For the text-containing cell, return its midpoint in (X, Y) coordinate format. 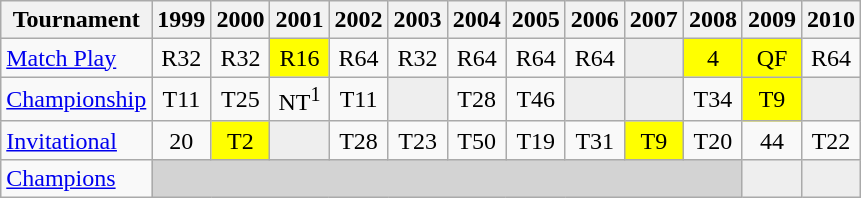
Champions (76, 178)
T20 (712, 140)
2010 (832, 20)
2002 (358, 20)
2006 (594, 20)
NT1 (300, 100)
44 (772, 140)
2009 (772, 20)
Match Play (76, 58)
2005 (536, 20)
1999 (182, 20)
QF (772, 58)
20 (182, 140)
T31 (594, 140)
T2 (240, 140)
T23 (418, 140)
2000 (240, 20)
Championship (76, 100)
2008 (712, 20)
T19 (536, 140)
T34 (712, 100)
T46 (536, 100)
Tournament (76, 20)
T22 (832, 140)
4 (712, 58)
2001 (300, 20)
T50 (476, 140)
2004 (476, 20)
Invitational (76, 140)
2007 (654, 20)
T25 (240, 100)
R16 (300, 58)
2003 (418, 20)
